For the text-containing cell, return its midpoint in [x, y] coordinate format. 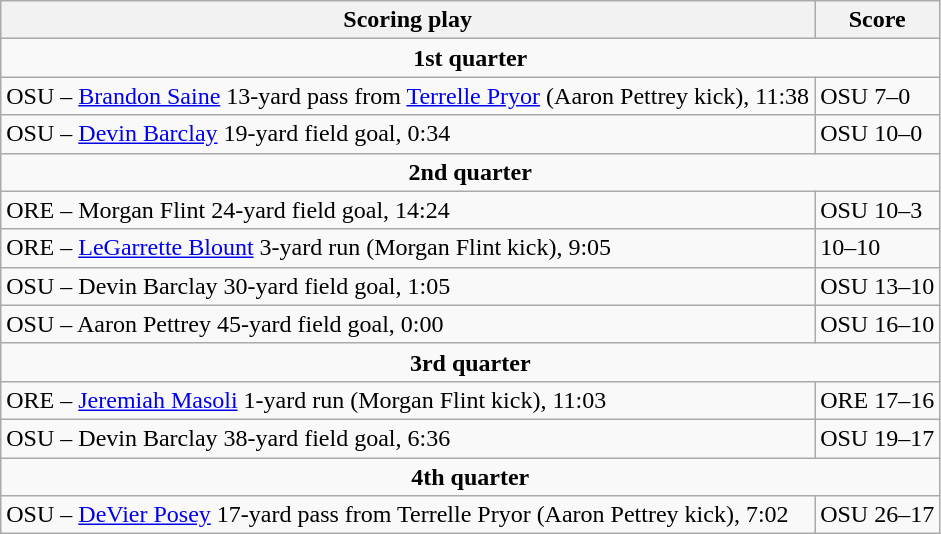
OSU – Devin Barclay 19-yard field goal, 0:34 [408, 134]
Score [878, 20]
OSU 13–10 [878, 286]
4th quarter [470, 477]
ORE – Morgan Flint 24-yard field goal, 14:24 [408, 210]
OSU 16–10 [878, 324]
OSU – Brandon Saine 13-yard pass from Terrelle Pryor (Aaron Pettrey kick), 11:38 [408, 96]
2nd quarter [470, 172]
ORE – LeGarrette Blount 3-yard run (Morgan Flint kick), 9:05 [408, 248]
Scoring play [408, 20]
OSU 7–0 [878, 96]
OSU – Aaron Pettrey 45-yard field goal, 0:00 [408, 324]
ORE – Jeremiah Masoli 1-yard run (Morgan Flint kick), 11:03 [408, 400]
10–10 [878, 248]
OSU – Devin Barclay 38-yard field goal, 6:36 [408, 438]
ORE 17–16 [878, 400]
OSU 10–3 [878, 210]
3rd quarter [470, 362]
OSU 10–0 [878, 134]
OSU 19–17 [878, 438]
1st quarter [470, 58]
OSU – Devin Barclay 30-yard field goal, 1:05 [408, 286]
OSU 26–17 [878, 515]
OSU – DeVier Posey 17-yard pass from Terrelle Pryor (Aaron Pettrey kick), 7:02 [408, 515]
